Pinpoint the cell where the given text exists, returning its [x, y] midpoint coordinate. 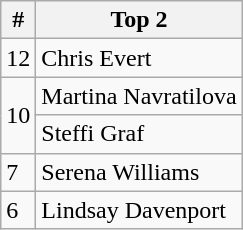
Lindsay Davenport [139, 210]
6 [18, 210]
7 [18, 172]
Martina Navratilova [139, 96]
Chris Evert [139, 58]
Steffi Graf [139, 134]
12 [18, 58]
Serena Williams [139, 172]
# [18, 20]
10 [18, 115]
Top 2 [139, 20]
